Pinpoint the cell where the given text exists, returning its (X, Y) midpoint coordinate. 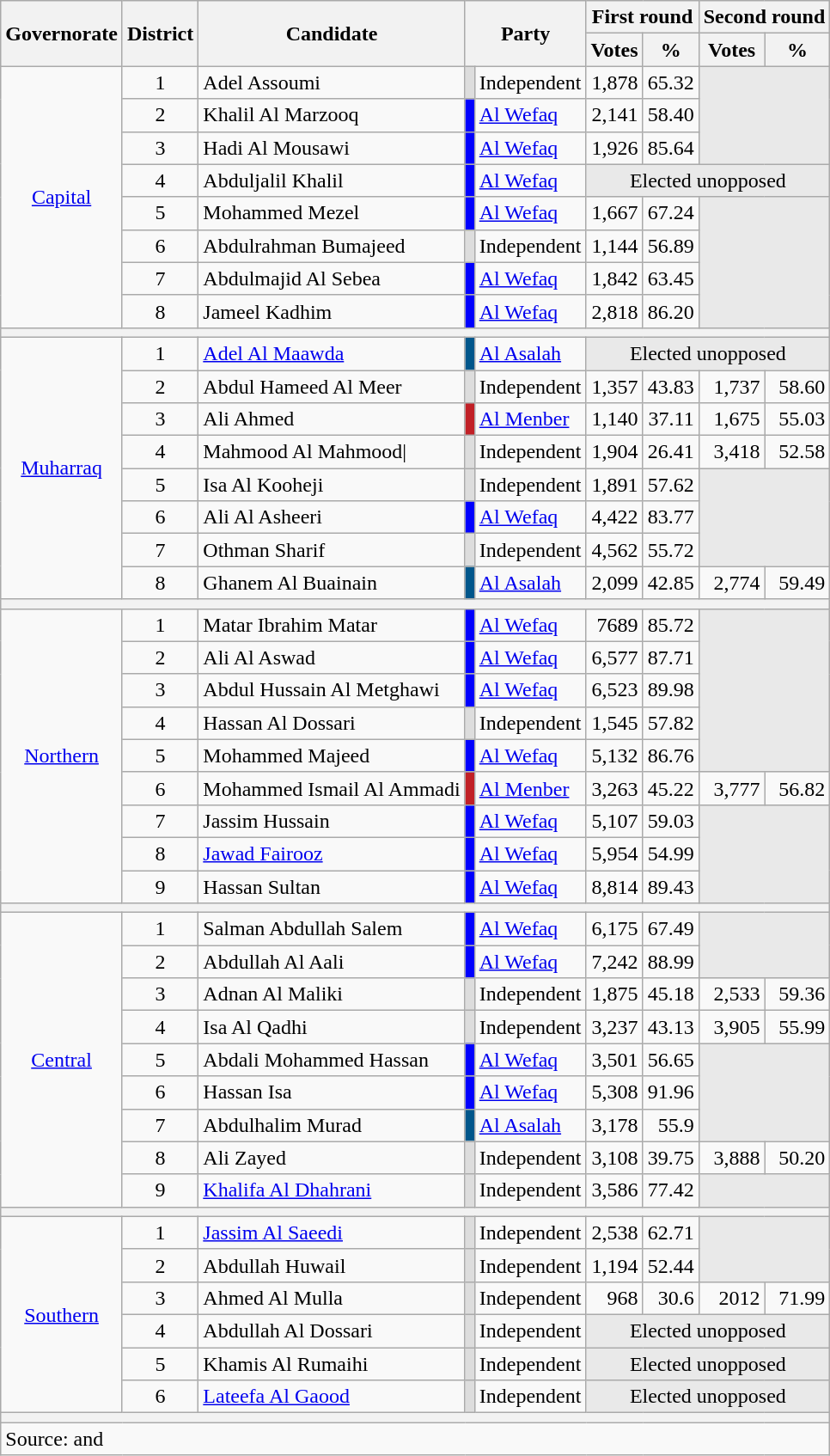
Khalil Al Marzooq (332, 115)
1,140 (614, 419)
Candidate (332, 34)
Khalifa Al Dhahrani (332, 1190)
Salman Abdullah Salem (332, 929)
3,777 (732, 788)
56.89 (670, 246)
39.75 (670, 1158)
3,108 (614, 1158)
1,875 (614, 994)
65.32 (670, 83)
Ali Al Aswad (332, 658)
1,144 (614, 246)
7,242 (614, 962)
Party (526, 34)
5,132 (614, 756)
6,175 (614, 929)
55.9 (670, 1125)
4,422 (614, 517)
89.43 (670, 886)
Ghanem Al Buainain (332, 583)
1,891 (614, 485)
3,501 (614, 1060)
Abdullah Al Aali (332, 962)
3,888 (732, 1158)
Mohammed Mezel (332, 213)
87.71 (670, 658)
2,538 (614, 1233)
Abdali Mohammed Hassan (332, 1060)
4,562 (614, 550)
67.49 (670, 929)
Jassim Al Saeedi (332, 1233)
Hassan Isa (332, 1092)
Adel Assoumi (332, 83)
Isa Al Qadhi (332, 1027)
Lateefa Al Gaood (332, 1397)
55.72 (670, 550)
Source: and (416, 1439)
Capital (62, 197)
85.64 (670, 148)
Khamis Al Rumaihi (332, 1364)
Othman Sharif (332, 550)
1,842 (614, 278)
55.03 (797, 419)
Abdulrahman Bumajeed (332, 246)
Jameel Kadhim (332, 311)
1,357 (614, 386)
50.20 (797, 1158)
30.6 (670, 1298)
57.62 (670, 485)
67.24 (670, 213)
91.96 (670, 1092)
1,675 (732, 419)
Central (62, 1061)
59.36 (797, 994)
57.82 (670, 723)
77.42 (670, 1190)
1,878 (614, 83)
Hadi Al Mousawi (332, 148)
5,107 (614, 821)
2,099 (614, 583)
58.60 (797, 386)
Matar Ibrahim Matar (332, 625)
52.44 (670, 1265)
Jassim Hussain (332, 821)
56.65 (670, 1060)
37.11 (670, 419)
2,141 (614, 115)
3,905 (732, 1027)
88.99 (670, 962)
Ali Zayed (332, 1158)
Abdulhalim Murad (332, 1125)
Southern (62, 1314)
Abdul Hameed Al Meer (332, 386)
Second round (765, 17)
56.82 (797, 788)
55.99 (797, 1027)
Abdul Hussain Al Metghawi (332, 690)
Adel Al Maawda (332, 353)
45.18 (670, 994)
1,737 (732, 386)
Isa Al Kooheji (332, 485)
85.72 (670, 625)
2,533 (732, 994)
7689 (614, 625)
43.13 (670, 1027)
1,904 (614, 452)
1,667 (614, 213)
District (160, 34)
Abdullah Huwail (332, 1265)
Mohammed Majeed (332, 756)
1,194 (614, 1265)
Governorate (62, 34)
71.99 (797, 1298)
Hassan Sultan (332, 886)
58.40 (670, 115)
Jawad Fairooz (332, 853)
3,263 (614, 788)
5,308 (614, 1092)
89.98 (670, 690)
59.03 (670, 821)
Ahmed Al Mulla (332, 1298)
3,586 (614, 1190)
968 (614, 1298)
Hassan Al Dossari (332, 723)
2012 (732, 1298)
63.45 (670, 278)
1,545 (614, 723)
83.77 (670, 517)
3,178 (614, 1125)
42.85 (670, 583)
43.83 (670, 386)
6,523 (614, 690)
Abdullah Al Dossari (332, 1331)
First round (643, 17)
52.58 (797, 452)
3,418 (732, 452)
6,577 (614, 658)
Muharraq (62, 468)
Abdulmajid Al Sebea (332, 278)
1,926 (614, 148)
Ali Al Asheeri (332, 517)
45.22 (670, 788)
2,774 (732, 583)
Adnan Al Maliki (332, 994)
8,814 (614, 886)
Northern (62, 756)
Ali Ahmed (332, 419)
26.41 (670, 452)
Abduljalil Khalil (332, 180)
62.71 (670, 1233)
2,818 (614, 311)
86.76 (670, 756)
86.20 (670, 311)
Mahmood Al Mahmood| (332, 452)
59.49 (797, 583)
3,237 (614, 1027)
5,954 (614, 853)
54.99 (670, 853)
Mohammed Ismail Al Ammadi (332, 788)
